Search for the cell housing the specified text and yield its [x, y] center coordinate. 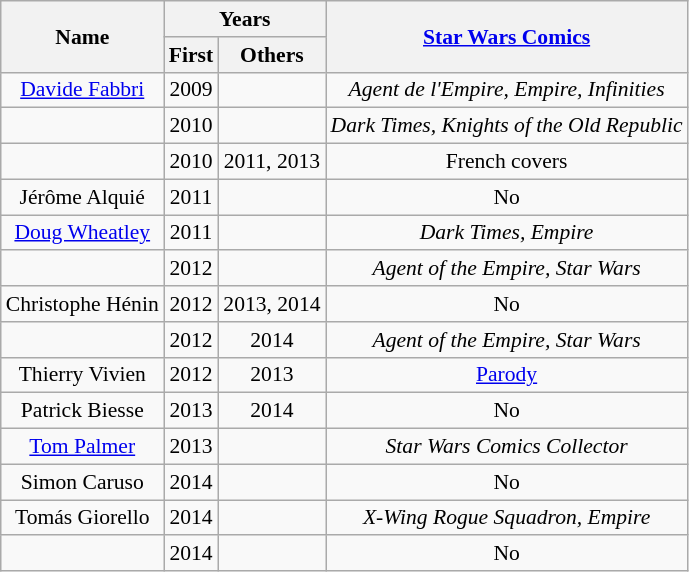
2011, 2013 [272, 162]
Jérôme Alquié [82, 197]
Patrick Biesse [82, 411]
Years [245, 19]
Davide Fabbri [82, 90]
Dark Times, Knights of the Old Republic [507, 126]
Name [82, 36]
Star Wars Comics Collector [507, 447]
First [191, 55]
Simon Caruso [82, 482]
French covers [507, 162]
Doug Wheatley [82, 233]
X-Wing Rogue Squadron, Empire [507, 518]
2009 [191, 90]
Parody [507, 375]
Dark Times, Empire [507, 233]
Star Wars Comics [507, 36]
Agent de l'Empire, Empire, Infinities [507, 90]
Thierry Vivien [82, 375]
Christophe Hénin [82, 304]
Tom Palmer [82, 447]
Others [272, 55]
2013, 2014 [272, 304]
Tomás Giorello [82, 518]
